Capture the cell that displays the provided text and extract its (x, y) central coordinate. 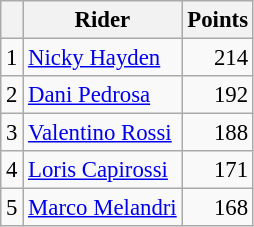
Points (218, 20)
Loris Capirossi (102, 170)
2 (12, 95)
192 (218, 95)
3 (12, 133)
4 (12, 170)
214 (218, 58)
168 (218, 208)
Valentino Rossi (102, 133)
188 (218, 133)
Nicky Hayden (102, 58)
171 (218, 170)
1 (12, 58)
Rider (102, 20)
Dani Pedrosa (102, 95)
5 (12, 208)
Marco Melandri (102, 208)
